Detect which cell encompasses the target text, then output its [x, y] center coordinate. 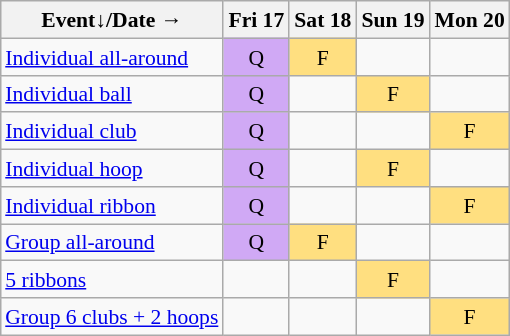
Individual hoop [112, 168]
Individual all-around [112, 56]
Individual club [112, 130]
Individual ball [112, 94]
Individual ribbon [112, 204]
Fri 17 [256, 20]
Sun 19 [392, 20]
Group all-around [112, 242]
Sat 18 [322, 20]
Event↓/Date → [112, 20]
Group 6 clubs + 2 hoops [112, 316]
Mon 20 [469, 20]
5 ribbons [112, 280]
